Identify which cell holds the provided text, then report its (X, Y) central coordinate. 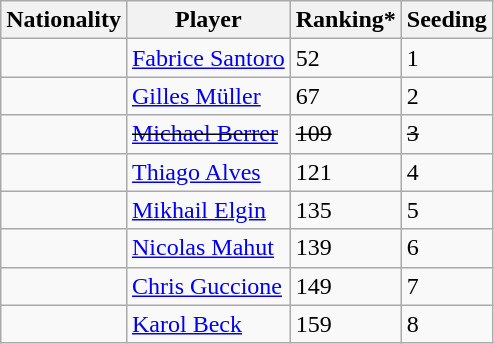
139 (346, 248)
52 (346, 58)
159 (346, 324)
3 (446, 134)
Michael Berrer (208, 134)
121 (346, 172)
Nationality (64, 20)
1 (446, 58)
Player (208, 20)
7 (446, 286)
Karol Beck (208, 324)
4 (446, 172)
Gilles Müller (208, 96)
Thiago Alves (208, 172)
Seeding (446, 20)
Chris Guccione (208, 286)
Fabrice Santoro (208, 58)
Mikhail Elgin (208, 210)
5 (446, 210)
67 (346, 96)
135 (346, 210)
Ranking* (346, 20)
6 (446, 248)
8 (446, 324)
109 (346, 134)
Nicolas Mahut (208, 248)
149 (346, 286)
2 (446, 96)
